Capture the cell that displays the provided text and extract its [x, y] central coordinate. 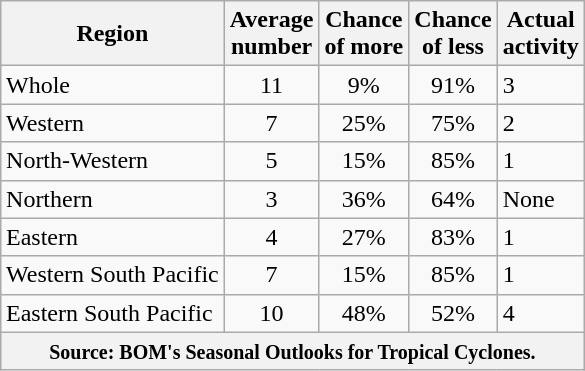
27% [364, 237]
9% [364, 85]
2 [540, 123]
Western South Pacific [113, 275]
Region [113, 34]
Chanceof more [364, 34]
64% [453, 199]
52% [453, 313]
Averagenumber [272, 34]
5 [272, 161]
91% [453, 85]
83% [453, 237]
North-Western [113, 161]
11 [272, 85]
Source: BOM's Seasonal Outlooks for Tropical Cyclones. [293, 351]
Chanceof less [453, 34]
Actualactivity [540, 34]
Eastern [113, 237]
Western [113, 123]
Northern [113, 199]
None [540, 199]
Whole [113, 85]
75% [453, 123]
25% [364, 123]
48% [364, 313]
36% [364, 199]
Eastern South Pacific [113, 313]
10 [272, 313]
